From the cell containing the given text, extract its center point as [X, Y] coordinate. 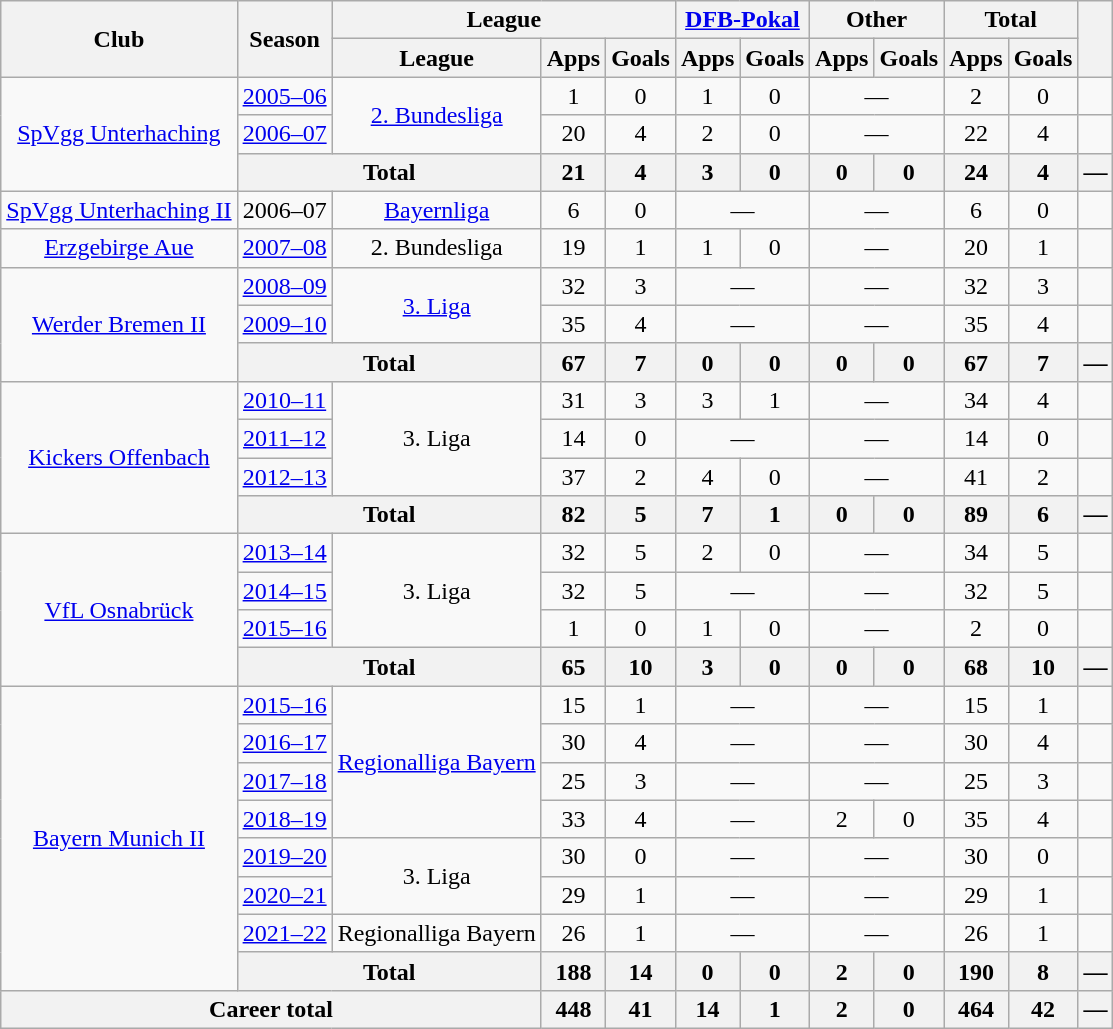
2020–21 [284, 895]
42 [1043, 1009]
82 [573, 515]
2007–08 [284, 248]
37 [573, 477]
Bayernliga [436, 210]
21 [573, 172]
VfL Osnabrück [119, 610]
2012–13 [284, 477]
2019–20 [284, 857]
Werder Bremen II [119, 324]
SpVgg Unterhaching II [119, 210]
24 [976, 172]
33 [573, 819]
Kickers Offenbach [119, 457]
2016–17 [284, 743]
2021–22 [284, 933]
464 [976, 1009]
8 [1043, 971]
2005–06 [284, 96]
SpVgg Unterhaching [119, 134]
2018–19 [284, 819]
2013–14 [284, 553]
190 [976, 971]
68 [976, 667]
65 [573, 667]
Season [284, 39]
Bayern Munich II [119, 838]
2014–15 [284, 591]
2011–12 [284, 438]
Career total [271, 1009]
Other [877, 20]
19 [573, 248]
DFB-Pokal [742, 20]
Club [119, 39]
188 [573, 971]
89 [976, 515]
22 [976, 134]
2008–09 [284, 286]
31 [573, 400]
448 [573, 1009]
2010–11 [284, 400]
Erzgebirge Aue [119, 248]
2009–10 [284, 324]
2017–18 [284, 781]
